Find where the given text appears and provide that cell's center as [X, Y] coordinate. 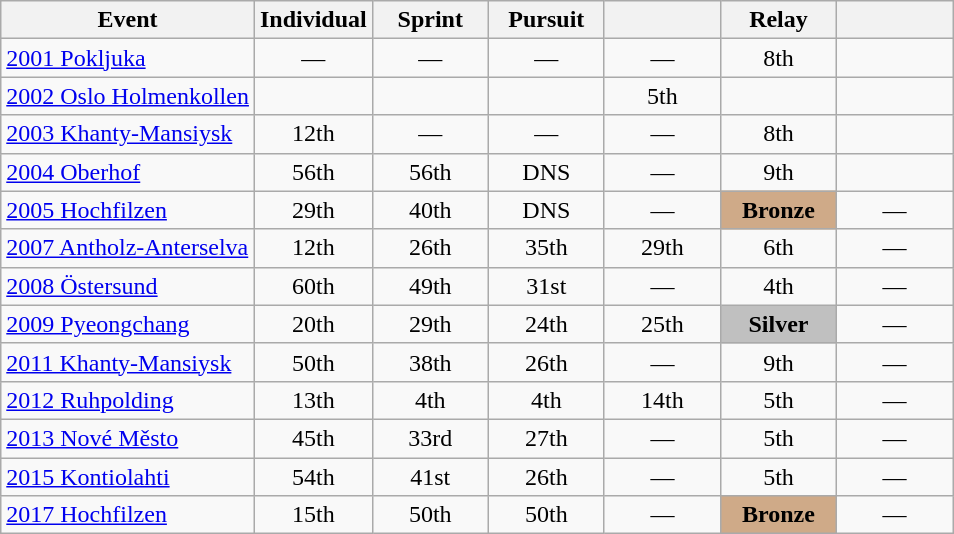
35th [546, 248]
2008 Östersund [128, 286]
25th [662, 324]
2012 Ruhpolding [128, 400]
24th [546, 324]
2007 Antholz-Anterselva [128, 248]
Sprint [430, 20]
Event [128, 20]
33rd [430, 438]
2003 Khanty-Mansiysk [128, 134]
31st [546, 286]
15th [313, 515]
Pursuit [546, 20]
Relay [778, 20]
2004 Oberhof [128, 172]
60th [313, 286]
2002 Oslo Holmenkollen [128, 96]
2009 Pyeongchang [128, 324]
2015 Kontiolahti [128, 477]
27th [546, 438]
14th [662, 400]
41st [430, 477]
Silver [778, 324]
2011 Khanty-Mansiysk [128, 362]
6th [778, 248]
2005 Hochfilzen [128, 210]
2017 Hochfilzen [128, 515]
2013 Nové Město [128, 438]
20th [313, 324]
49th [430, 286]
45th [313, 438]
2001 Pokljuka [128, 58]
Individual [313, 20]
54th [313, 477]
40th [430, 210]
13th [313, 400]
38th [430, 362]
